Provide the (X, Y) coordinate of the cell's center where the given text is located.  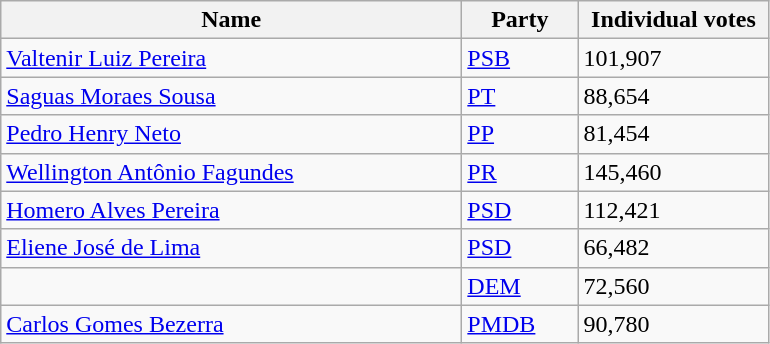
Wellington Antônio Fagundes (232, 172)
90,780 (674, 324)
PP (520, 134)
145,460 (674, 172)
DEM (520, 286)
Carlos Gomes Bezerra (232, 324)
112,421 (674, 210)
Pedro Henry Neto (232, 134)
PT (520, 96)
Individual votes (674, 20)
PR (520, 172)
Name (232, 20)
PSB (520, 58)
101,907 (674, 58)
Party (520, 20)
Valtenir Luiz Pereira (232, 58)
72,560 (674, 286)
Homero Alves Pereira (232, 210)
66,482 (674, 248)
81,454 (674, 134)
88,654 (674, 96)
Eliene José de Lima (232, 248)
Saguas Moraes Sousa (232, 96)
PMDB (520, 324)
